Output the [x, y] coordinate of the center of the cell containing the given text.  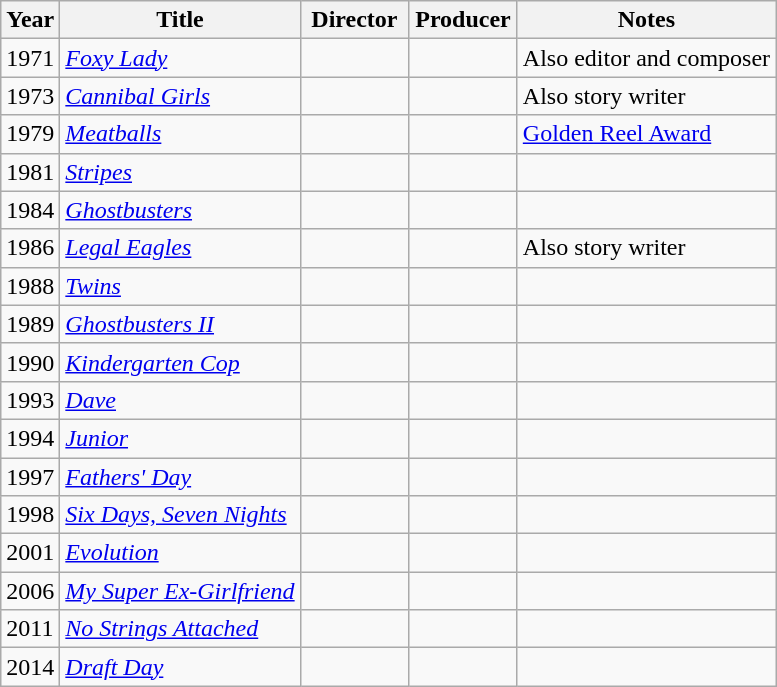
2011 [30, 629]
My Super Ex-Girlfriend [180, 591]
Kindergarten Cop [180, 362]
1989 [30, 324]
No Strings Attached [180, 629]
1986 [30, 248]
Fathers' Day [180, 477]
1998 [30, 515]
Notes [646, 20]
1973 [30, 96]
Cannibal Girls [180, 96]
1981 [30, 172]
Dave [180, 400]
Also editor and composer [646, 58]
Draft Day [180, 667]
Evolution [180, 553]
Director [354, 20]
2014 [30, 667]
1990 [30, 362]
Ghostbusters [180, 210]
1971 [30, 58]
2006 [30, 591]
1988 [30, 286]
Year [30, 20]
1997 [30, 477]
1994 [30, 438]
Twins [180, 286]
Legal Eagles [180, 248]
Golden Reel Award [646, 134]
Foxy Lady [180, 58]
Junior [180, 438]
1984 [30, 210]
Producer [464, 20]
Title [180, 20]
1993 [30, 400]
Ghostbusters II [180, 324]
Meatballs [180, 134]
1979 [30, 134]
Six Days, Seven Nights [180, 515]
Stripes [180, 172]
2001 [30, 553]
